Identify which cell holds the provided text, then report its [X, Y] central coordinate. 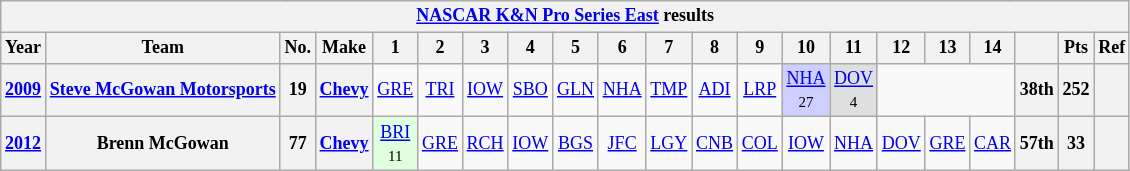
Brenn McGowan [162, 144]
14 [993, 48]
19 [298, 90]
9 [760, 48]
LGY [669, 144]
10 [806, 48]
Ref [1112, 48]
BGS [576, 144]
BRI11 [396, 144]
2 [440, 48]
CNB [715, 144]
LRP [760, 90]
Pts [1076, 48]
JFC [622, 144]
NHA27 [806, 90]
2012 [24, 144]
252 [1076, 90]
7 [669, 48]
38th [1036, 90]
6 [622, 48]
DOV4 [854, 90]
Team [162, 48]
ADI [715, 90]
DOV [901, 144]
11 [854, 48]
Make [344, 48]
TMP [669, 90]
1 [396, 48]
13 [948, 48]
Steve McGowan Motorsports [162, 90]
33 [1076, 144]
CAR [993, 144]
57th [1036, 144]
4 [530, 48]
COL [760, 144]
RCH [485, 144]
NASCAR K&N Pro Series East results [566, 16]
SBO [530, 90]
12 [901, 48]
2009 [24, 90]
No. [298, 48]
GLN [576, 90]
8 [715, 48]
Year [24, 48]
3 [485, 48]
TRI [440, 90]
77 [298, 144]
5 [576, 48]
